Locate the cell with the specified text and output its [X, Y] center coordinate. 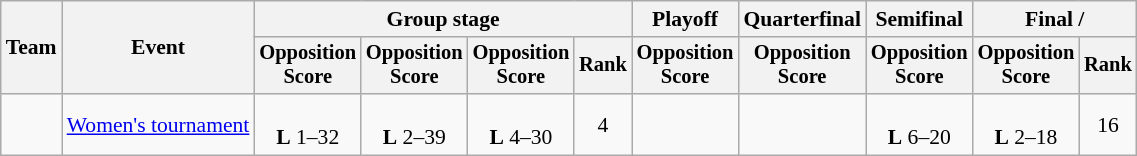
L 2–39 [414, 124]
Group stage [442, 19]
L 6–20 [920, 124]
Playoff [686, 19]
16 [1108, 124]
L 2–18 [1026, 124]
Semifinal [920, 19]
Team [32, 48]
4 [603, 124]
Women's tournament [158, 124]
L 4–30 [522, 124]
Final / [1055, 19]
Event [158, 48]
Quarterfinal [802, 19]
L 1–32 [308, 124]
